Detect which cell encompasses the target text, then output its (X, Y) center coordinate. 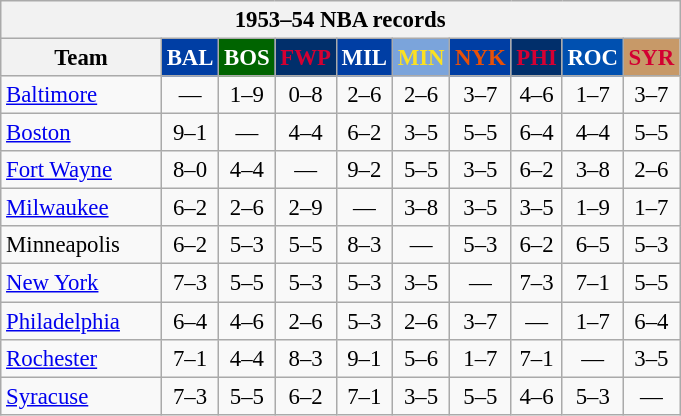
BOS (247, 58)
FWP (306, 58)
MIN (420, 58)
Boston (82, 133)
SYR (651, 58)
New York (82, 283)
5–6 (420, 358)
1953–54 NBA records (340, 20)
ROC (592, 58)
Minneapolis (82, 245)
Milwaukee (82, 208)
9–2 (364, 170)
Philadelphia (82, 321)
Baltimore (82, 95)
Team (82, 58)
MIL (364, 58)
BAL (190, 58)
Syracuse (82, 396)
0–8 (306, 95)
Rochester (82, 358)
NYK (480, 58)
PHI (536, 58)
8–0 (190, 170)
2–9 (306, 208)
Fort Wayne (82, 170)
6–5 (592, 245)
